For the text-containing cell, return its midpoint in [X, Y] coordinate format. 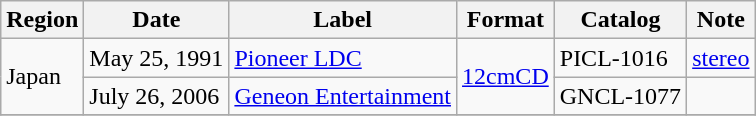
July 26, 2006 [156, 96]
Note [721, 20]
GNCL-1077 [620, 96]
Date [156, 20]
Format [506, 20]
12cmCD [506, 77]
May 25, 1991 [156, 58]
stereo [721, 58]
Catalog [620, 20]
Label [343, 20]
Geneon Entertainment [343, 96]
Pioneer LDC [343, 58]
Region [42, 20]
Japan [42, 77]
PICL-1016 [620, 58]
